Capture the cell that displays the provided text and extract its [x, y] central coordinate. 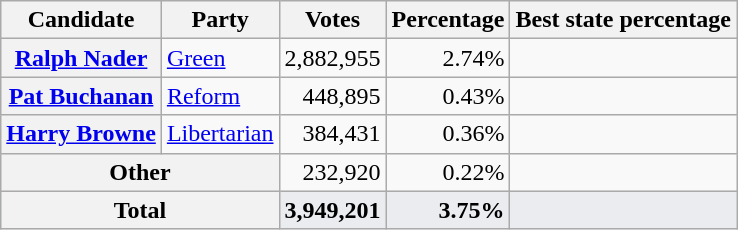
0.43% [448, 96]
Ralph Nader [82, 58]
Harry Browne [82, 134]
2,882,955 [332, 58]
Green [220, 58]
Libertarian [220, 134]
3,949,201 [332, 210]
Best state percentage [624, 20]
3.75% [448, 210]
Pat Buchanan [82, 96]
Votes [332, 20]
Percentage [448, 20]
448,895 [332, 96]
Other [140, 172]
232,920 [332, 172]
0.36% [448, 134]
Party [220, 20]
2.74% [448, 58]
Reform [220, 96]
0.22% [448, 172]
Total [140, 210]
Candidate [82, 20]
384,431 [332, 134]
